Search for the cell housing the specified text and yield its [x, y] center coordinate. 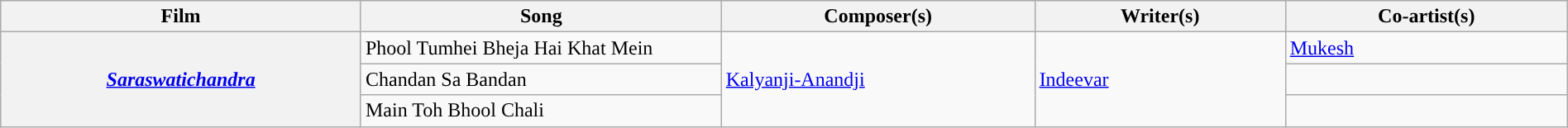
Chandan Sa Bandan [541, 79]
Saraswatichandra [181, 79]
Indeevar [1159, 79]
Film [181, 17]
Song [541, 17]
Main Toh Bhool Chali [541, 111]
Mukesh [1426, 48]
Kalyanji-Anandji [878, 79]
Composer(s) [878, 17]
Co-artist(s) [1426, 17]
Writer(s) [1159, 17]
Phool Tumhei Bheja Hai Khat Mein [541, 48]
